Provide the (X, Y) coordinate of the cell's center where the given text is located.  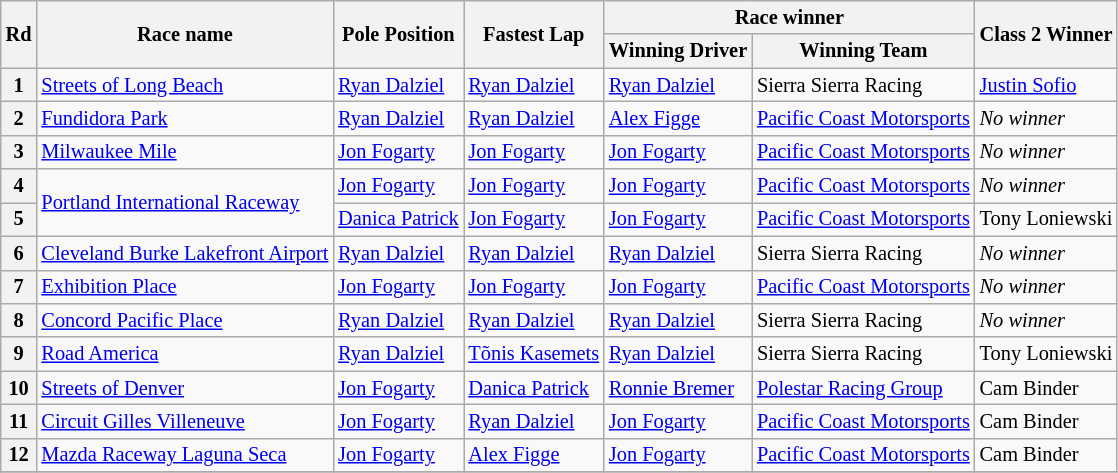
Streets of Denver (184, 388)
Fastest Lap (534, 34)
Winning Team (864, 51)
8 (19, 320)
Justin Sofio (1046, 85)
Concord Pacific Place (184, 320)
10 (19, 388)
2 (19, 118)
Tõnis Kasemets (534, 354)
1 (19, 85)
Mazda Raceway Laguna Seca (184, 455)
11 (19, 421)
6 (19, 253)
Race winner (790, 17)
Winning Driver (678, 51)
9 (19, 354)
Cleveland Burke Lakefront Airport (184, 253)
Streets of Long Beach (184, 85)
Pole Position (398, 34)
Polestar Racing Group (864, 388)
Class 2 Winner (1046, 34)
Fundidora Park (184, 118)
Road America (184, 354)
Ronnie Bremer (678, 388)
5 (19, 219)
7 (19, 287)
Rd (19, 34)
Portland International Raceway (184, 202)
4 (19, 186)
Exhibition Place (184, 287)
Circuit Gilles Villeneuve (184, 421)
Milwaukee Mile (184, 152)
3 (19, 152)
12 (19, 455)
Race name (184, 34)
